Provide the (x, y) coordinate of the cell's center where the given text is located.  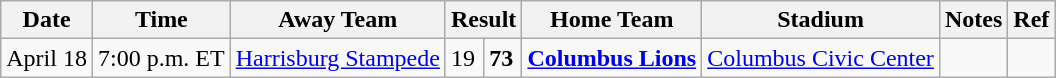
Notes (973, 20)
Time (161, 20)
Away Team (338, 20)
19 (464, 58)
Columbus Lions (612, 58)
Stadium (821, 20)
Home Team (612, 20)
Date (47, 20)
April 18 (47, 58)
Columbus Civic Center (821, 58)
Result (483, 20)
7:00 p.m. ET (161, 58)
Harrisburg Stampede (338, 58)
73 (503, 58)
Ref (1032, 20)
